Capture the cell that displays the provided text and extract its (x, y) central coordinate. 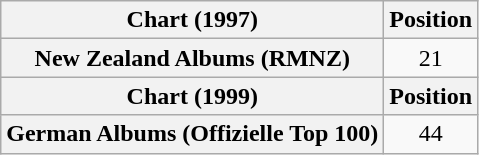
German Albums (Offizielle Top 100) (192, 134)
Chart (1999) (192, 96)
New Zealand Albums (RMNZ) (192, 58)
21 (431, 58)
Chart (1997) (192, 20)
44 (431, 134)
